Find where the given text appears and provide that cell's center as (X, Y) coordinate. 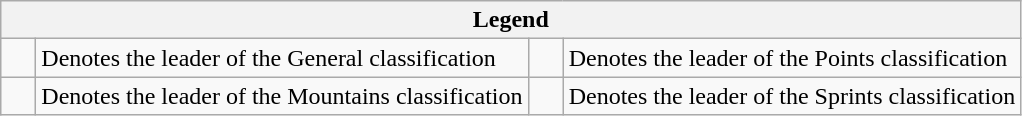
Legend (511, 20)
Denotes the leader of the Sprints classification (792, 96)
Denotes the leader of the Mountains classification (282, 96)
Denotes the leader of the General classification (282, 58)
Denotes the leader of the Points classification (792, 58)
